Find where the given text appears and provide that cell's center as [X, Y] coordinate. 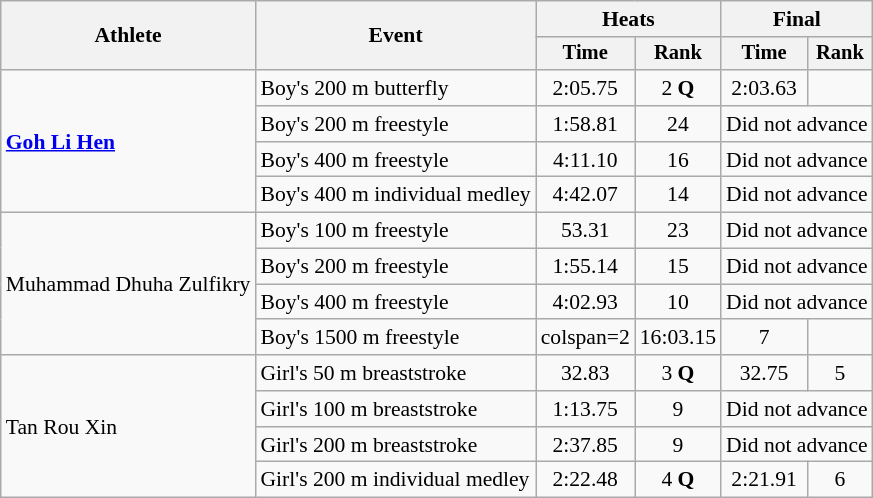
2:37.85 [586, 445]
4:02.93 [586, 302]
Girl's 200 m breaststroke [395, 445]
3 Q [678, 373]
4:42.07 [586, 195]
Boy's 400 m individual medley [395, 195]
15 [678, 267]
Muhammad Dhuha Zulfikry [128, 284]
Athlete [128, 36]
Girl's 100 m breaststroke [395, 409]
Final [797, 19]
Goh Li Hen [128, 141]
Boy's 1500 m freestyle [395, 338]
4:11.10 [586, 160]
2:03.63 [764, 88]
32.83 [586, 373]
7 [764, 338]
Girl's 50 m breaststroke [395, 373]
Girl's 200 m individual medley [395, 480]
24 [678, 124]
1:58.81 [586, 124]
32.75 [764, 373]
10 [678, 302]
1:13.75 [586, 409]
16 [678, 160]
2 Q [678, 88]
1:55.14 [586, 267]
23 [678, 231]
2:05.75 [586, 88]
5 [840, 373]
Boy's 100 m freestyle [395, 231]
Boy's 200 m butterfly [395, 88]
6 [840, 480]
16:03.15 [678, 338]
colspan=2 [586, 338]
Tan Rou Xin [128, 426]
2:22.48 [586, 480]
2:21.91 [764, 480]
14 [678, 195]
Event [395, 36]
53.31 [586, 231]
4 Q [678, 480]
Heats [628, 19]
